Extract the [X, Y] coordinate from the center of the cell holding the provided text.  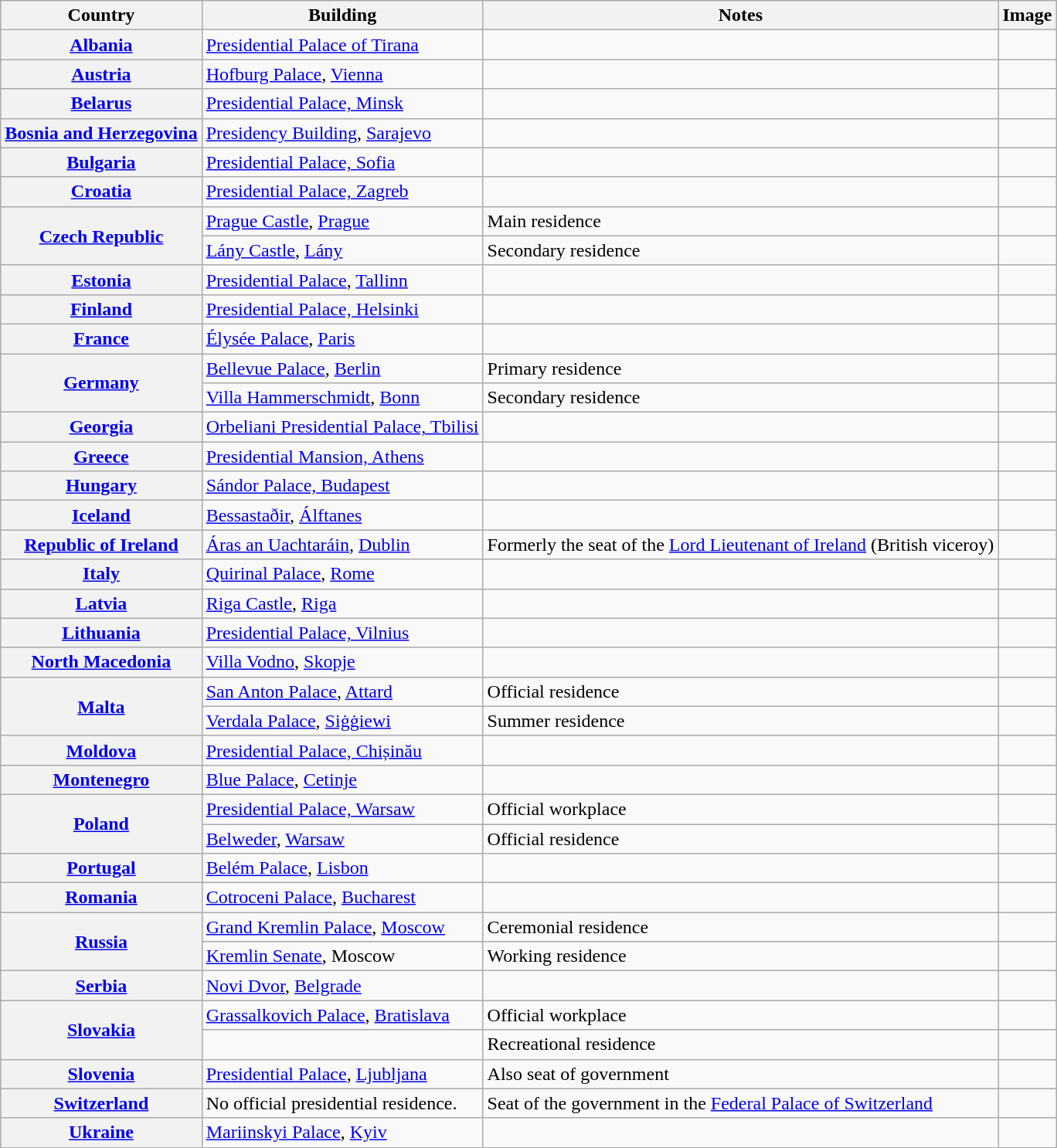
Hofburg Palace, Vienna [342, 74]
Presidential Palace, Tallinn [342, 280]
Verdala Palace, Siġġiewi [342, 721]
Grand Kremlin Palace, Moscow [342, 927]
Czech Republic [101, 236]
Belém Palace, Lisbon [342, 868]
Mariinskyi Palace, Kyiv [342, 1133]
Also seat of government [740, 1074]
Image [1028, 15]
Villa Vodno, Skopje [342, 662]
Recreational residence [740, 1044]
Presidential Palace, Vilnius [342, 633]
Portugal [101, 868]
Poland [101, 824]
Georgia [101, 427]
Prague Castle, Prague [342, 221]
Slovakia [101, 1030]
Sándor Palace, Budapest [342, 486]
Presidential Palace, Chișinău [342, 750]
Belweder, Warsaw [342, 838]
North Macedonia [101, 662]
Croatia [101, 192]
Republic of Ireland [101, 545]
Formerly the seat of the Lord Lieutenant of Ireland (British viceroy) [740, 545]
Presidential Palace, Minsk [342, 104]
Bosnia and Herzegovina [101, 133]
Seat of the government in the Federal Palace of Switzerland [740, 1103]
Montenegro [101, 779]
Moldova [101, 750]
Grassalkovich Palace, Bratislava [342, 1015]
Romania [101, 898]
Hungary [101, 486]
Presidency Building, Sarajevo [342, 133]
Novi Dvor, Belgrade [342, 986]
Italy [101, 574]
Presidential Palace, Helsinki [342, 309]
Presidential Mansion, Athens [342, 457]
Ceremonial residence [740, 927]
Working residence [740, 956]
Albania [101, 45]
Finland [101, 309]
San Anton Palace, Attard [342, 691]
Orbeliani Presidential Palace, Tbilisi [342, 427]
No official presidential residence. [342, 1103]
Áras an Uachtaráin, Dublin [342, 545]
Belarus [101, 104]
Bulgaria [101, 162]
Primary residence [740, 369]
Latvia [101, 603]
Notes [740, 15]
Switzerland [101, 1103]
Blue Palace, Cetinje [342, 779]
Élysée Palace, Paris [342, 338]
Austria [101, 74]
Presidential Palace of Tirana [342, 45]
Kremlin Senate, Moscow [342, 956]
France [101, 338]
Lány Castle, Lány [342, 250]
Summer residence [740, 721]
Building [342, 15]
Country [101, 15]
Quirinal Palace, Rome [342, 574]
Presidential Palace, Warsaw [342, 809]
Greece [101, 457]
Serbia [101, 986]
Ukraine [101, 1133]
Presidential Palace, Zagreb [342, 192]
Germany [101, 383]
Presidential Palace, Ljubljana [342, 1074]
Bellevue Palace, Berlin [342, 369]
Malta [101, 706]
Slovenia [101, 1074]
Lithuania [101, 633]
Russia [101, 942]
Presidential Palace, Sofia [342, 162]
Villa Hammerschmidt, Bonn [342, 398]
Bessastaðir, Álftanes [342, 515]
Main residence [740, 221]
Estonia [101, 280]
Iceland [101, 515]
Cotroceni Palace, Bucharest [342, 898]
Riga Castle, Riga [342, 603]
